Determine the (x, y) coordinate at the center of the cell enclosing the given text.  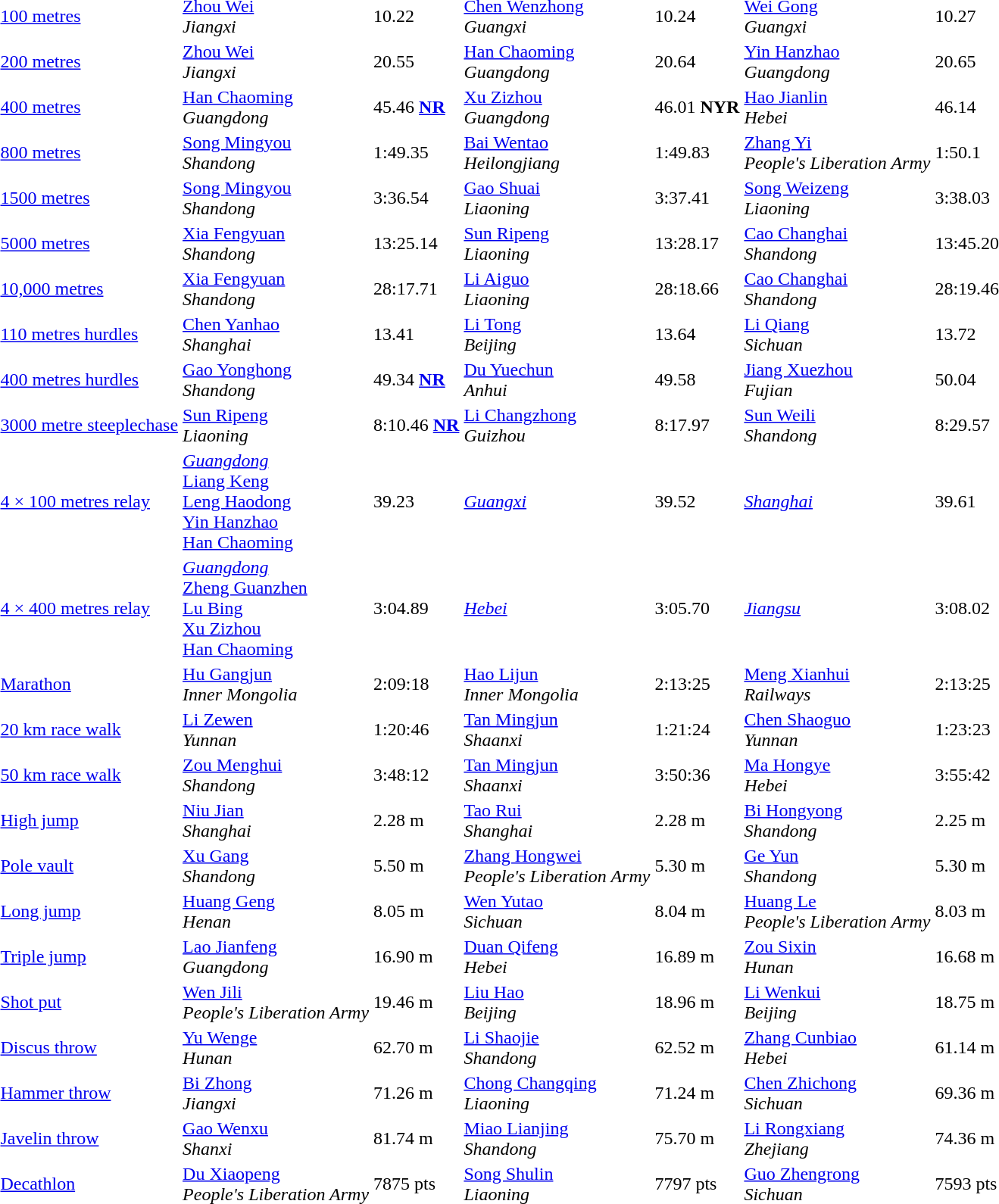
Xu Zizhou Guangdong (557, 108)
Song Weizeng Liaoning (838, 198)
Li TongBeijing (557, 335)
Zhang Cunbiao Hebei (838, 1048)
49.58 (697, 380)
Hu GangjunInner Mongolia (276, 685)
3:37.41 (697, 198)
3:05.70 (697, 608)
Zhang YiPeople's Liberation Army (838, 153)
8.05 m (417, 912)
5.30 m (697, 866)
Ge YunShandong (838, 866)
Zhang HongweiPeople's Liberation Army (557, 866)
Du Yuechun Anhui (557, 380)
Lao Jianfeng Guangdong (276, 957)
46.01 NYR (697, 108)
45.46 NR (417, 108)
20.64 (697, 62)
Chong Changqing Liaoning (557, 1093)
Shanghai (838, 501)
Ma HongyeHebei (838, 775)
Bi Hongyong Shandong (838, 821)
Niu Jian Shanghai (276, 821)
Jiang Xuezhou Fujian (838, 380)
Huang Geng Henan (276, 912)
3:48:12 (417, 775)
39.23 (417, 501)
8.04 m (697, 912)
18.96 m (697, 1003)
3:36.54 (417, 198)
Chen Zhichong Sichuan (838, 1093)
28:18.66 (697, 289)
Xu Gang Shandong (276, 866)
GuangdongLiang KengLeng HaodongYin HanzhaoHan Chaoming (276, 501)
Liu Hao Beijing (557, 1003)
16.90 m (417, 957)
Duan Qifeng Hebei (557, 957)
Li Aiguo Liaoning (557, 289)
Li Qiang Sichuan (838, 335)
39.52 (697, 501)
20.55 (417, 62)
Hao Jianlin Hebei (838, 108)
Gao Wenxu Shanxi (276, 1139)
Yin Hanzhao Guangdong (838, 62)
1:49.83 (697, 153)
Wen Jili People's Liberation Army (276, 1003)
62.52 m (697, 1048)
Zhou Wei Jiangxi (276, 62)
13.64 (697, 335)
Zou Sixin Hunan (838, 957)
13.41 (417, 335)
2:09:18 (417, 685)
1:21:24 (697, 730)
Hebei (557, 608)
Li RongxiangZhejiang (838, 1139)
3:04.89 (417, 608)
13:28.17 (697, 244)
5.50 m (417, 866)
GuangdongZheng GuanzhenLu BingXu ZizhouHan Chaoming (276, 608)
81.74 m (417, 1139)
19.46 m (417, 1003)
Bai WentaoHeilongjiang (557, 153)
1:49.35 (417, 153)
Tao Rui Shanghai (557, 821)
Meng XianhuiRailways (838, 685)
Zou MenghuiShandong (276, 775)
Yu Wenge Hunan (276, 1048)
Chen ShaoguoYunnan (838, 730)
Li ZewenYunnan (276, 730)
8:17.97 (697, 426)
Sun Weili Shandong (838, 426)
Gao Shuai Liaoning (557, 198)
3:50:36 (697, 775)
8:10.46 NR (417, 426)
Huang Le People's Liberation Army (838, 912)
28:17.71 (417, 289)
Li ShaojieShandong (557, 1048)
13:25.14 (417, 244)
Jiangsu (838, 608)
71.26 m (417, 1093)
Gao Yonghong Shandong (276, 380)
62.70 m (417, 1048)
16.89 m (697, 957)
Hao LijunInner Mongolia (557, 685)
Wen Yutao Sichuan (557, 912)
Miao LianjingShandong (557, 1139)
49.34 NR (417, 380)
Li Wenkui Beijing (838, 1003)
Cao Changhai Shandong (838, 289)
Guangxi (557, 501)
2:13:25 (697, 685)
1:20:46 (417, 730)
Bi Zhong Jiangxi (276, 1093)
Li Changzhong Guizhou (557, 426)
71.24 m (697, 1093)
Cao ChanghaiShandong (838, 244)
Chen Yanhao Shanghai (276, 335)
75.70 m (697, 1139)
